For the text-containing cell, return its midpoint in [X, Y] coordinate format. 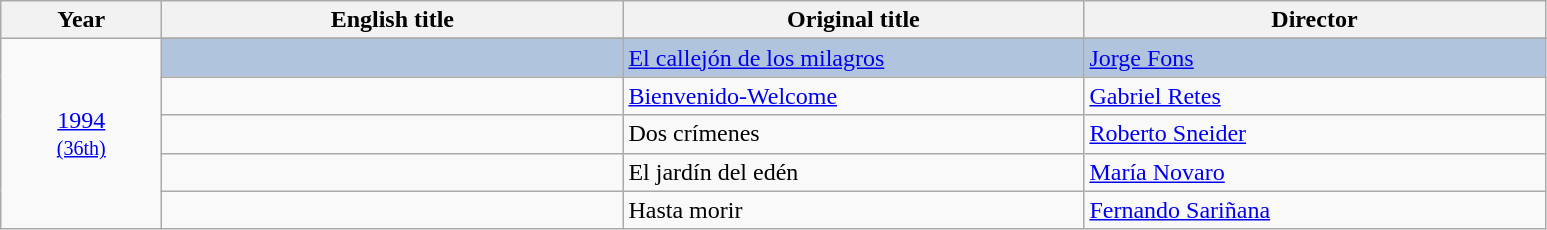
El jardín del edén [854, 172]
Bienvenido-Welcome [854, 96]
Year [82, 20]
María Novaro [1314, 172]
Gabriel Retes [1314, 96]
Jorge Fons [1314, 58]
English title [392, 20]
Fernando Sariñana [1314, 210]
Roberto Sneider [1314, 134]
Hasta morir [854, 210]
1994(36th) [82, 134]
El callejón de los milagros [854, 58]
Director [1314, 20]
Original title [854, 20]
Dos crímenes [854, 134]
